Provide the (X, Y) coordinate of the cell's center where the given text is located.  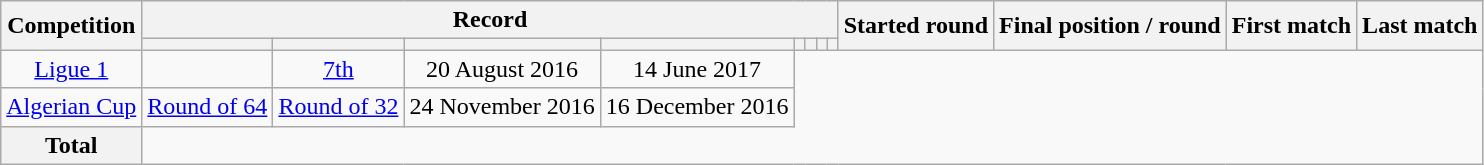
14 June 2017 (697, 69)
Started round (916, 26)
Competition (72, 26)
20 August 2016 (502, 69)
Last match (1420, 26)
Final position / round (1110, 26)
16 December 2016 (697, 107)
Record (490, 20)
Total (72, 145)
7th (338, 69)
Algerian Cup (72, 107)
First match (1291, 26)
24 November 2016 (502, 107)
Ligue 1 (72, 69)
Round of 32 (338, 107)
Round of 64 (208, 107)
